Identify which cell holds the provided text, then report its (X, Y) central coordinate. 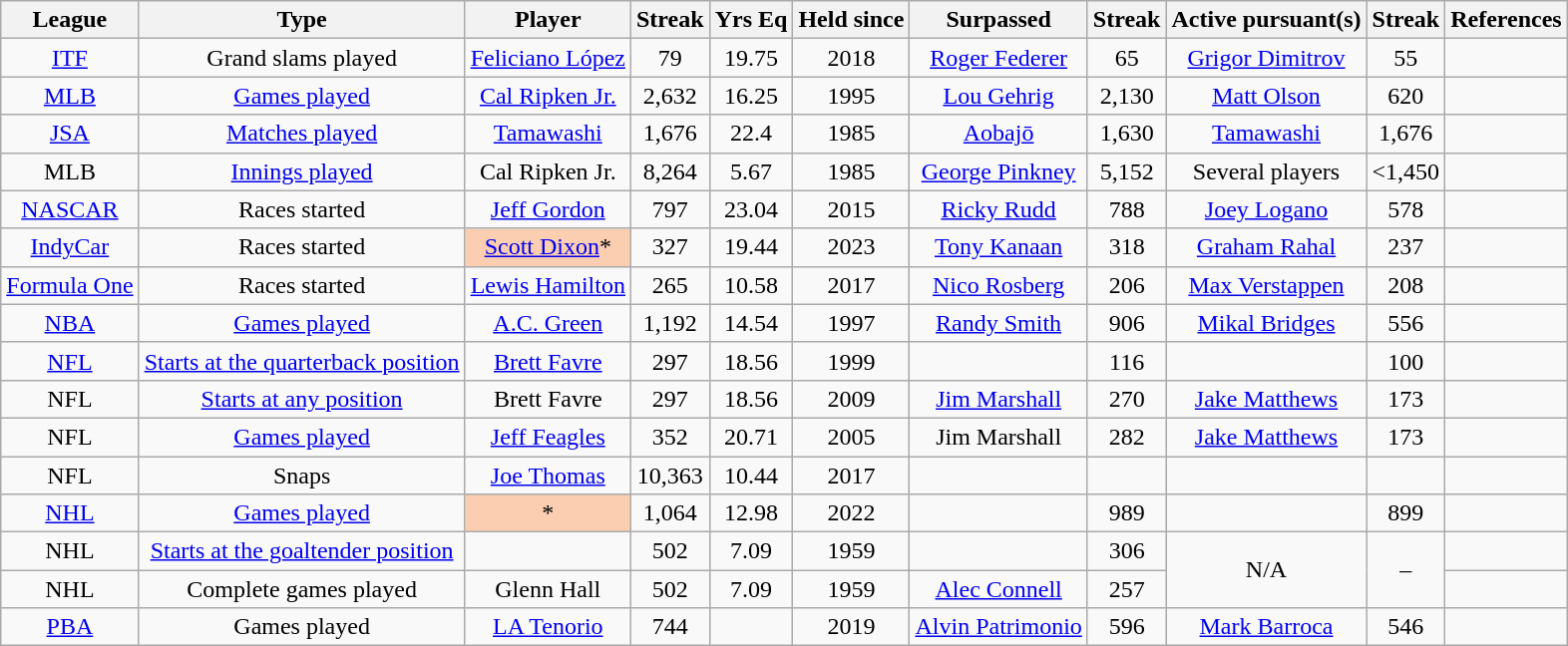
Starts at the quarterback position (301, 361)
306 (1127, 551)
2009 (852, 399)
744 (670, 627)
116 (1127, 361)
788 (1127, 209)
Matt Olson (1267, 96)
Scott Dixon* (548, 247)
Snaps (301, 476)
19.44 (751, 247)
8,264 (670, 171)
19.75 (751, 58)
797 (670, 209)
Ricky Rudd (998, 209)
1,064 (670, 513)
NASCAR (70, 209)
989 (1127, 513)
578 (1406, 209)
Grigor Dimitrov (1267, 58)
Alec Connell (998, 589)
556 (1406, 323)
Graham Rahal (1267, 247)
2018 (852, 58)
237 (1406, 247)
10.44 (751, 476)
Yrs Eq (751, 20)
546 (1406, 627)
Grand slams played (301, 58)
14.54 (751, 323)
Tony Kanaan (998, 247)
Joey Logano (1267, 209)
League (70, 20)
Lewis Hamilton (548, 285)
Surpassed (998, 20)
5.67 (751, 171)
George Pinkney (998, 171)
Starts at the goaltender position (301, 551)
16.25 (751, 96)
327 (670, 247)
1995 (852, 96)
1997 (852, 323)
References (1506, 20)
N/A (1267, 570)
IndyCar (70, 247)
Several players (1267, 171)
Glenn Hall (548, 589)
22.4 (751, 134)
2,130 (1127, 96)
Feliciano López (548, 58)
208 (1406, 285)
Alvin Patrimonio (998, 627)
Player (548, 20)
318 (1127, 247)
Held since (852, 20)
Jeff Feagles (548, 437)
2,632 (670, 96)
2019 (852, 627)
352 (670, 437)
Complete games played (301, 589)
65 (1127, 58)
2005 (852, 437)
20.71 (751, 437)
899 (1406, 513)
55 (1406, 58)
Joe Thomas (548, 476)
2023 (852, 247)
Innings played (301, 171)
79 (670, 58)
1,192 (670, 323)
Randy Smith (998, 323)
Jeff Gordon (548, 209)
A.C. Green (548, 323)
23.04 (751, 209)
Active pursuant(s) (1267, 20)
Max Verstappen (1267, 285)
Type (301, 20)
620 (1406, 96)
* (548, 513)
596 (1127, 627)
Aobajō (998, 134)
2015 (852, 209)
Lou Gehrig (998, 96)
Mark Barroca (1267, 627)
1,630 (1127, 134)
906 (1127, 323)
10,363 (670, 476)
Starts at any position (301, 399)
5,152 (1127, 171)
Roger Federer (998, 58)
NBA (70, 323)
PBA (70, 627)
265 (670, 285)
Matches played (301, 134)
10.58 (751, 285)
Formula One (70, 285)
12.98 (751, 513)
LA Tenorio (548, 627)
257 (1127, 589)
<1,450 (1406, 171)
JSA (70, 134)
– (1406, 570)
Nico Rosberg (998, 285)
1999 (852, 361)
Mikal Bridges (1267, 323)
100 (1406, 361)
270 (1127, 399)
282 (1127, 437)
2022 (852, 513)
206 (1127, 285)
ITF (70, 58)
